Capture the cell that displays the provided text and extract its [x, y] central coordinate. 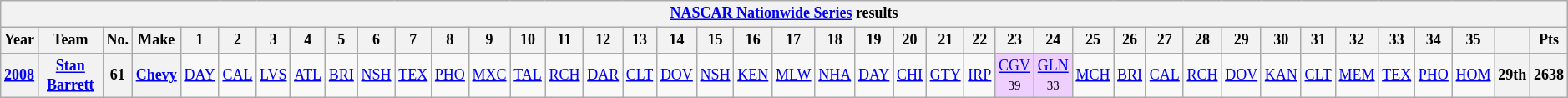
9 [489, 40]
7 [413, 40]
12 [603, 40]
IRP [980, 75]
8 [451, 40]
21 [945, 40]
CGV39 [1015, 75]
6 [376, 40]
32 [1357, 40]
2 [237, 40]
1 [200, 40]
TAL [528, 75]
33 [1397, 40]
2638 [1550, 75]
HOM [1473, 75]
17 [793, 40]
ATL [308, 75]
29 [1242, 40]
4 [308, 40]
23 [1015, 40]
26 [1130, 40]
10 [528, 40]
2008 [20, 75]
27 [1164, 40]
16 [753, 40]
Stan Barrett [70, 75]
NASCAR Nationwide Series results [784, 13]
MXC [489, 75]
19 [874, 40]
3 [274, 40]
Make [156, 40]
13 [640, 40]
DAR [603, 75]
29th [1513, 75]
20 [910, 40]
5 [341, 40]
30 [1281, 40]
No. [117, 40]
Team [70, 40]
61 [117, 75]
35 [1473, 40]
28 [1202, 40]
MEM [1357, 75]
14 [677, 40]
LVS [274, 75]
Year [20, 40]
GLN33 [1053, 75]
15 [715, 40]
MCH [1093, 75]
MLW [793, 75]
CHI [910, 75]
Chevy [156, 75]
34 [1434, 40]
KAN [1281, 75]
31 [1318, 40]
11 [564, 40]
18 [835, 40]
NHA [835, 75]
Pts [1550, 40]
25 [1093, 40]
24 [1053, 40]
GTY [945, 75]
22 [980, 40]
KEN [753, 75]
